Search for the cell housing the specified text and yield its [x, y] center coordinate. 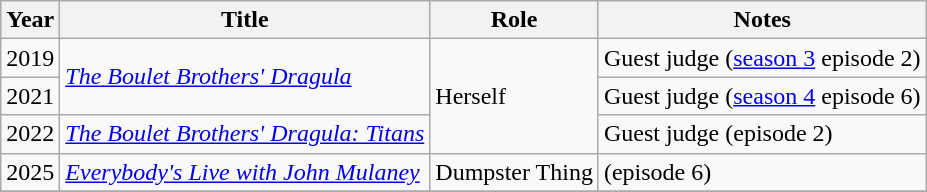
Guest judge (episode 2) [762, 134]
Everybody's Live with John Mulaney [245, 172]
(episode 6) [762, 172]
The Boulet Brothers' Dragula [245, 77]
Notes [762, 20]
Role [514, 20]
Year [30, 20]
Title [245, 20]
Guest judge (season 4 episode 6) [762, 96]
2025 [30, 172]
The Boulet Brothers' Dragula: Titans [245, 134]
Guest judge (season 3 episode 2) [762, 58]
2019 [30, 58]
Herself [514, 96]
Dumpster Thing [514, 172]
2021 [30, 96]
2022 [30, 134]
